Identify which cell holds the provided text, then report its [x, y] central coordinate. 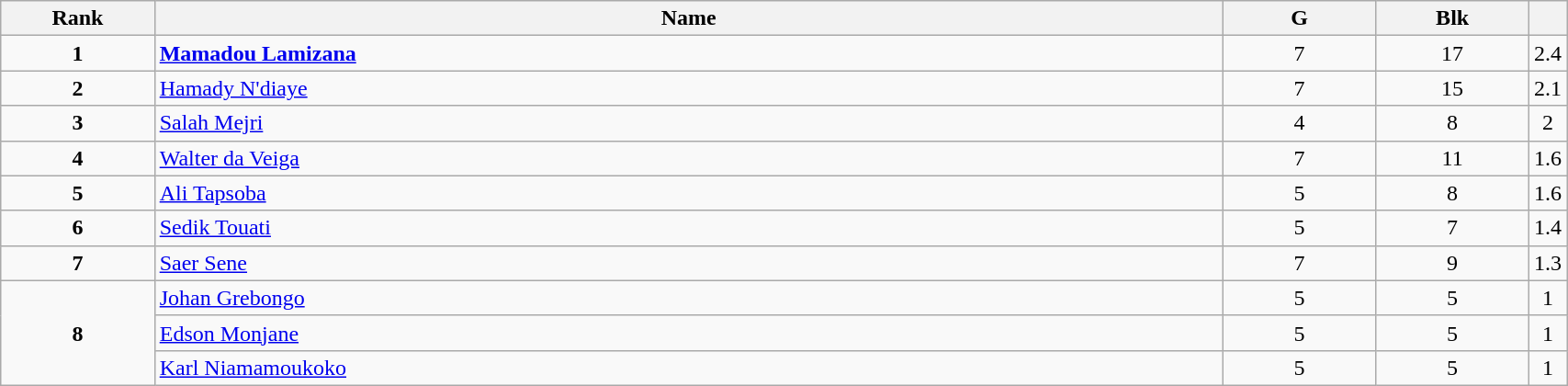
Saer Sene [689, 263]
Walter da Veiga [689, 158]
G [1299, 18]
2.1 [1549, 88]
Rank [77, 18]
Mamadou Lamizana [689, 53]
1.3 [1549, 263]
Ali Tapsoba [689, 193]
9 [1453, 263]
17 [1453, 53]
Salah Mejri [689, 123]
15 [1453, 88]
Blk [1453, 18]
Name [689, 18]
1.4 [1549, 228]
3 [77, 123]
11 [1453, 158]
6 [77, 228]
Edson Monjane [689, 333]
Sedik Touati [689, 228]
2.4 [1549, 53]
Hamady N'diaye [689, 88]
Johan Grebongo [689, 298]
Karl Niamamoukoko [689, 368]
